Identify which cell holds the provided text, then report its (X, Y) central coordinate. 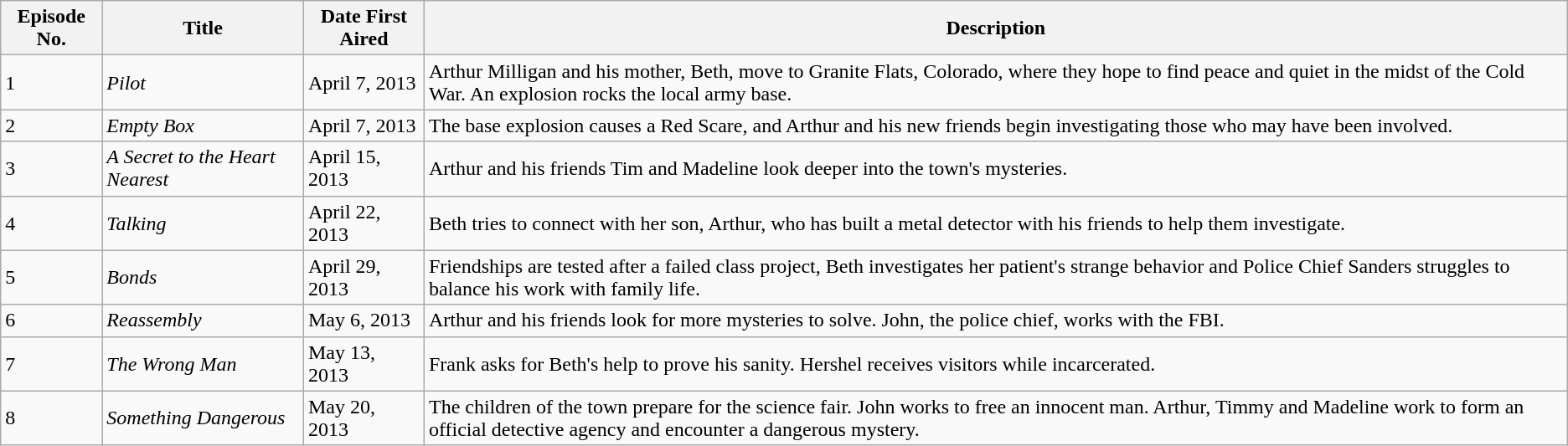
Arthur and his friends Tim and Madeline look deeper into the town's mysteries. (995, 169)
Description (995, 28)
Talking (203, 223)
A Secret to the Heart Nearest (203, 169)
1 (52, 82)
Beth tries to connect with her son, Arthur, who has built a metal detector with his friends to help them investigate. (995, 223)
April 15, 2013 (364, 169)
May 13, 2013 (364, 363)
The Wrong Man (203, 363)
Arthur and his friends look for more mysteries to solve. John, the police chief, works with the FBI. (995, 320)
May 6, 2013 (364, 320)
6 (52, 320)
5 (52, 278)
3 (52, 169)
May 20, 2013 (364, 418)
Reassembly (203, 320)
Bonds (203, 278)
2 (52, 126)
Empty Box (203, 126)
4 (52, 223)
Pilot (203, 82)
8 (52, 418)
Title (203, 28)
Something Dangerous (203, 418)
Frank asks for Beth's help to prove his sanity. Hershel receives visitors while incarcerated. (995, 363)
Episode No. (52, 28)
Date First Aired (364, 28)
April 29, 2013 (364, 278)
The base explosion causes a Red Scare, and Arthur and his new friends begin investigating those who may have been involved. (995, 126)
April 22, 2013 (364, 223)
7 (52, 363)
